Search for the cell housing the specified text and yield its (X, Y) center coordinate. 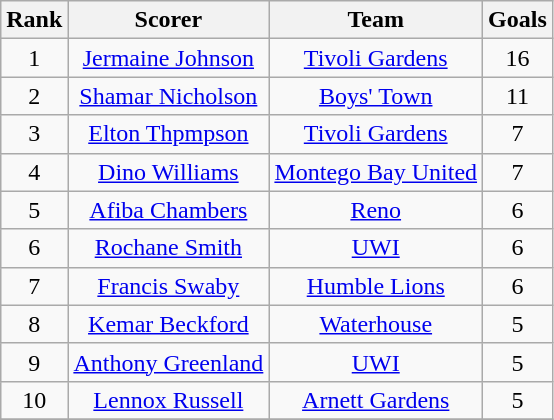
Lennox Russell (168, 400)
4 (34, 172)
Montego Bay United (376, 172)
Dino Williams (168, 172)
1 (34, 58)
3 (34, 134)
10 (34, 400)
Arnett Gardens (376, 400)
2 (34, 96)
11 (518, 96)
Reno (376, 210)
Rank (34, 20)
Humble Lions (376, 286)
Afiba Chambers (168, 210)
Scorer (168, 20)
Elton Thpmpson (168, 134)
Kemar Beckford (168, 324)
Team (376, 20)
Goals (518, 20)
9 (34, 362)
Shamar Nicholson (168, 96)
16 (518, 58)
Waterhouse (376, 324)
Boys' Town (376, 96)
Rochane Smith (168, 248)
Anthony Greenland (168, 362)
Jermaine Johnson (168, 58)
Francis Swaby (168, 286)
8 (34, 324)
